Capture the cell that displays the provided text and extract its (X, Y) central coordinate. 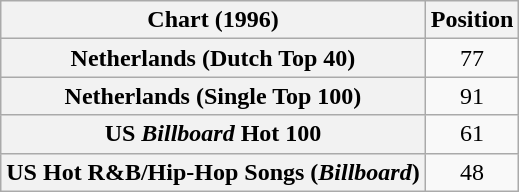
US Billboard Hot 100 (213, 134)
Netherlands (Single Top 100) (213, 96)
61 (472, 134)
91 (472, 96)
Netherlands (Dutch Top 40) (213, 58)
Chart (1996) (213, 20)
77 (472, 58)
US Hot R&B/Hip-Hop Songs (Billboard) (213, 172)
Position (472, 20)
48 (472, 172)
